Return the [X, Y] coordinate for the center point of the cell that contains the specified text.  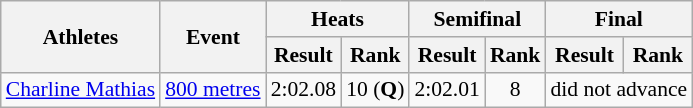
Event [212, 36]
2:02.01 [446, 90]
did not advance [618, 90]
Semifinal [477, 19]
2:02.08 [304, 90]
Heats [338, 19]
800 metres [212, 90]
Final [618, 19]
Charline Mathias [80, 90]
8 [516, 90]
Athletes [80, 36]
10 (Q) [375, 90]
